For the text-containing cell, return its midpoint in (x, y) coordinate format. 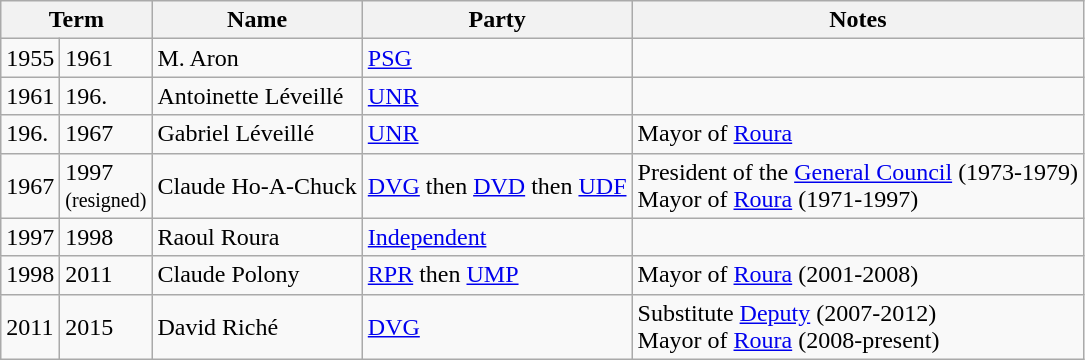
Notes (858, 20)
Name (257, 20)
Independent (497, 237)
Substitute Deputy (2007-2012)Mayor of Roura (2008-present) (858, 326)
1955 (30, 58)
DVG (497, 326)
Claude Ho-A-Chuck (257, 186)
Claude Polony (257, 275)
Gabriel Léveillé (257, 134)
President of the General Council (1973-1979)Mayor of Roura (1971-1997) (858, 186)
Mayor of Roura (2001-2008) (858, 275)
Raoul Roura (257, 237)
RPR then UMP (497, 275)
DVG then DVD then UDF (497, 186)
Term (76, 20)
PSG (497, 58)
Antoinette Léveillé (257, 96)
1997 (30, 237)
David Riché (257, 326)
M. Aron (257, 58)
1997(resigned) (106, 186)
Party (497, 20)
Mayor of Roura (858, 134)
2015 (106, 326)
